Extract the [X, Y] coordinate from the center of the cell holding the provided text.  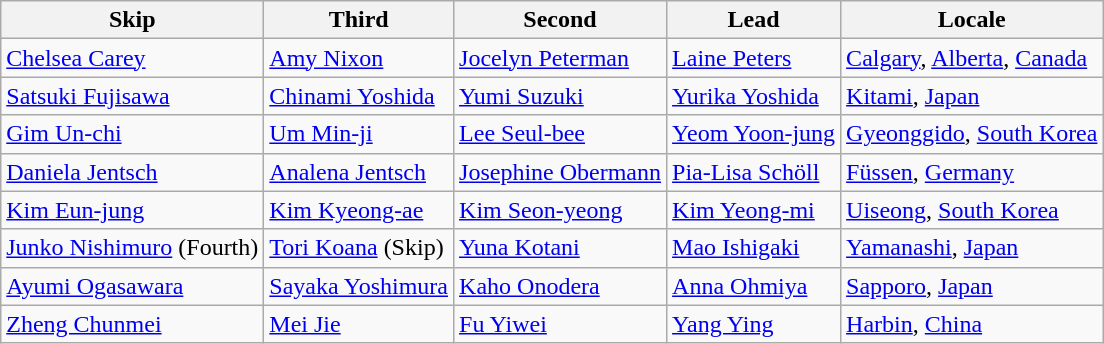
Ayumi Ogasawara [132, 286]
Mao Ishigaki [754, 248]
Calgary, Alberta, Canada [972, 58]
Daniela Jentsch [132, 172]
Lead [754, 20]
Amy Nixon [359, 58]
Satsuki Fujisawa [132, 96]
Mei Jie [359, 324]
Josephine Obermann [560, 172]
Sayaka Yoshimura [359, 286]
Lee Seul-bee [560, 134]
Tori Koana (Skip) [359, 248]
Pia-Lisa Schöll [754, 172]
Harbin, China [972, 324]
Kitami, Japan [972, 96]
Yumi Suzuki [560, 96]
Yang Ying [754, 324]
Second [560, 20]
Sapporo, Japan [972, 286]
Kim Yeong-mi [754, 210]
Uiseong, South Korea [972, 210]
Skip [132, 20]
Zheng Chunmei [132, 324]
Laine Peters [754, 58]
Jocelyn Peterman [560, 58]
Yurika Yoshida [754, 96]
Yuna Kotani [560, 248]
Locale [972, 20]
Junko Nishimuro (Fourth) [132, 248]
Gyeonggido, South Korea [972, 134]
Yeom Yoon-jung [754, 134]
Third [359, 20]
Fu Yiwei [560, 324]
Chelsea Carey [132, 58]
Füssen, Germany [972, 172]
Anna Ohmiya [754, 286]
Um Min-ji [359, 134]
Kaho Onodera [560, 286]
Yamanashi, Japan [972, 248]
Chinami Yoshida [359, 96]
Kim Seon-yeong [560, 210]
Analena Jentsch [359, 172]
Kim Kyeong-ae [359, 210]
Kim Eun-jung [132, 210]
Gim Un-chi [132, 134]
